Extract the [X, Y] coordinate from the center of the cell holding the provided text.  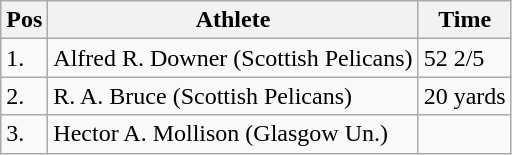
3. [24, 134]
Time [464, 20]
20 yards [464, 96]
Athlete [233, 20]
1. [24, 58]
2. [24, 96]
52 2/5 [464, 58]
R. A. Bruce (Scottish Pelicans) [233, 96]
Pos [24, 20]
Alfred R. Downer (Scottish Pelicans) [233, 58]
Hector A. Mollison (Glasgow Un.) [233, 134]
